Determine the (X, Y) coordinate at the center of the cell enclosing the given text.  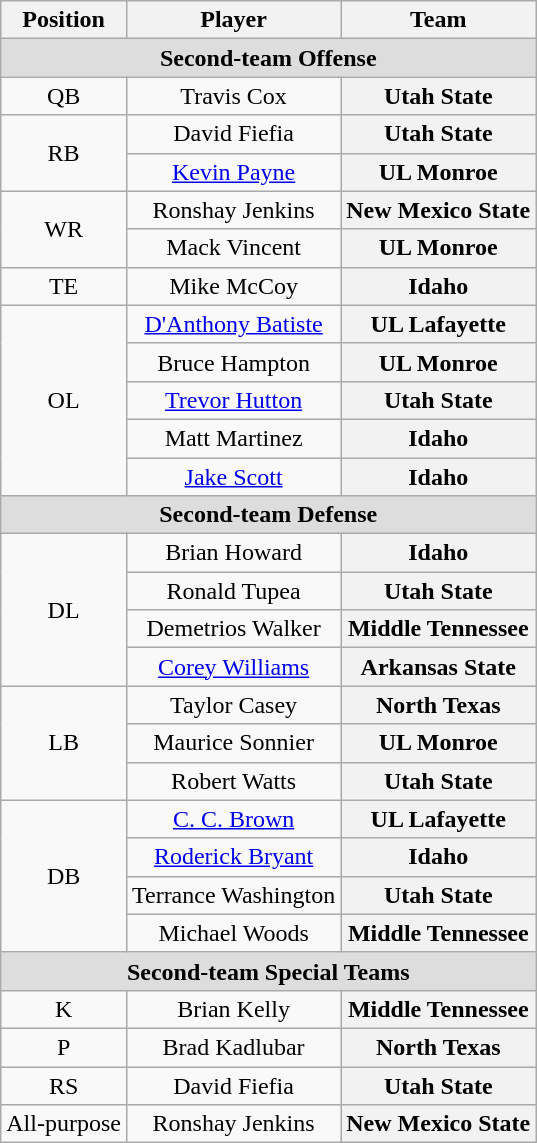
Brad Kadlubar (233, 1047)
Brian Howard (233, 553)
Position (64, 20)
Terrance Washington (233, 895)
Team (438, 20)
Bruce Hampton (233, 362)
P (64, 1047)
DB (64, 876)
Second-team Special Teams (268, 971)
Arkansas State (438, 667)
Second-team Offense (268, 58)
Mack Vincent (233, 248)
Mike McCoy (233, 286)
K (64, 1009)
C. C. Brown (233, 819)
Ronald Tupea (233, 591)
Jake Scott (233, 477)
TE (64, 286)
OL (64, 400)
Maurice Sonnier (233, 743)
Taylor Casey (233, 705)
Demetrios Walker (233, 629)
Kevin Payne (233, 172)
Corey Williams (233, 667)
Brian Kelly (233, 1009)
Robert Watts (233, 781)
WR (64, 229)
Travis Cox (233, 96)
RS (64, 1085)
QB (64, 96)
Second-team Defense (268, 515)
Trevor Hutton (233, 400)
D'Anthony Batiste (233, 324)
LB (64, 743)
Matt Martinez (233, 438)
All-purpose (64, 1124)
Michael Woods (233, 933)
Player (233, 20)
DL (64, 610)
Roderick Bryant (233, 857)
RB (64, 153)
